Scan for the cell matching the given text and deliver its (x, y) coordinate at center. 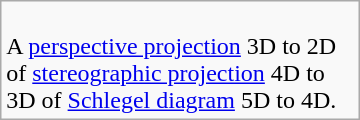
A perspective projection 3D to 2D of stereographic projection 4D to 3D of Schlegel diagram 5D to 4D. (180, 60)
